Locate the cell with the specified text and output its (x, y) center coordinate. 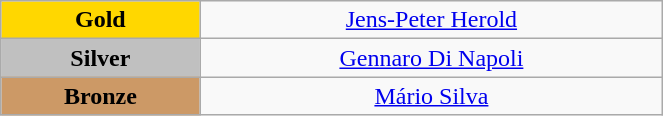
Silver (100, 58)
Bronze (100, 96)
Gold (100, 20)
Mário Silva (432, 96)
Jens-Peter Herold (432, 20)
Gennaro Di Napoli (432, 58)
